Locate the cell with the specified text and output its (X, Y) center coordinate. 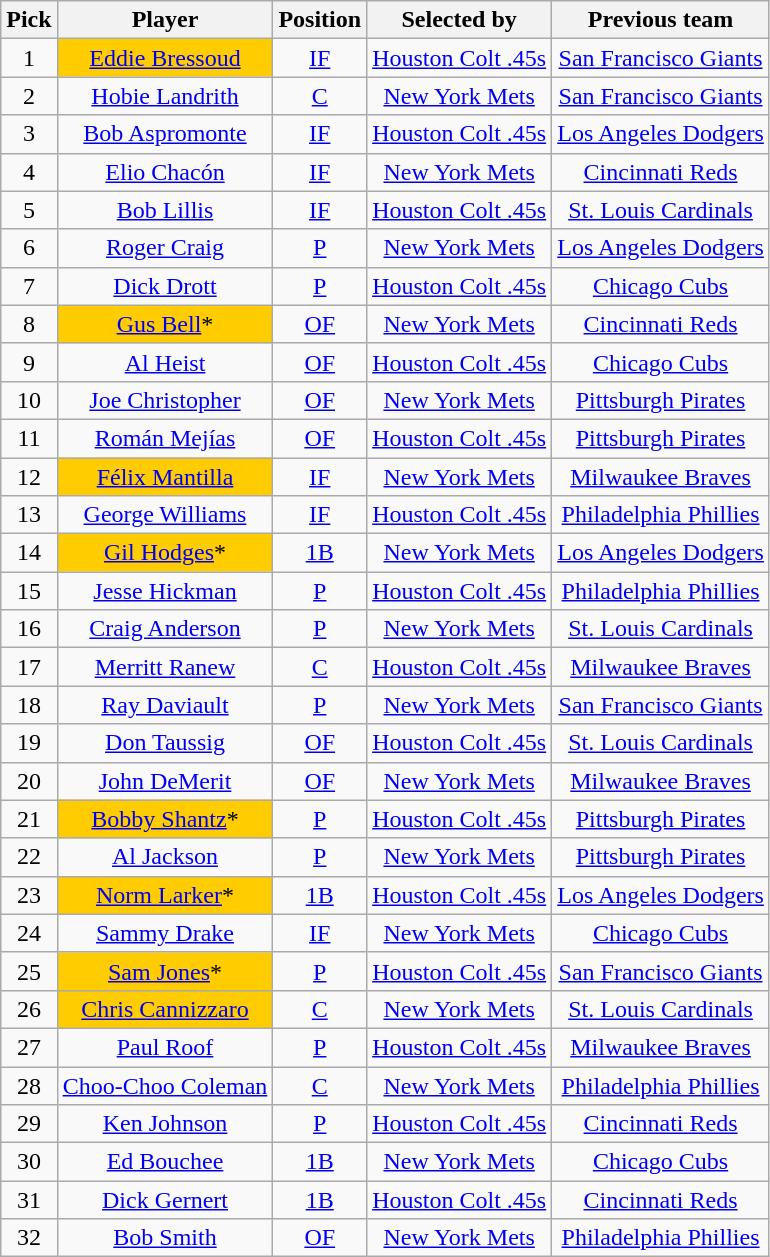
20 (29, 781)
18 (29, 705)
15 (29, 591)
Hobie Landrith (165, 96)
32 (29, 1238)
8 (29, 324)
Elio Chacón (165, 172)
Selected by (460, 20)
Gus Bell* (165, 324)
29 (29, 1124)
Ken Johnson (165, 1124)
Previous team (661, 20)
Joe Christopher (165, 400)
23 (29, 895)
Ray Daviault (165, 705)
Dick Gernert (165, 1200)
1 (29, 58)
28 (29, 1085)
7 (29, 286)
16 (29, 629)
11 (29, 438)
Bob Lillis (165, 210)
Ed Bouchee (165, 1162)
5 (29, 210)
19 (29, 743)
Eddie Bressoud (165, 58)
Al Heist (165, 362)
Félix Mantilla (165, 477)
George Williams (165, 515)
10 (29, 400)
Jesse Hickman (165, 591)
4 (29, 172)
Dick Drott (165, 286)
Norm Larker* (165, 895)
Al Jackson (165, 857)
Pick (29, 20)
Sam Jones* (165, 971)
22 (29, 857)
Position (320, 20)
Román Mejías (165, 438)
John DeMerit (165, 781)
Roger Craig (165, 248)
Sammy Drake (165, 933)
31 (29, 1200)
Craig Anderson (165, 629)
Gil Hodges* (165, 553)
26 (29, 1009)
Player (165, 20)
Don Taussig (165, 743)
14 (29, 553)
6 (29, 248)
25 (29, 971)
Paul Roof (165, 1047)
17 (29, 667)
21 (29, 819)
Bobby Shantz* (165, 819)
12 (29, 477)
9 (29, 362)
24 (29, 933)
Choo-Choo Coleman (165, 1085)
30 (29, 1162)
27 (29, 1047)
2 (29, 96)
3 (29, 134)
Bob Smith (165, 1238)
Bob Aspromonte (165, 134)
Merritt Ranew (165, 667)
Chris Cannizzaro (165, 1009)
13 (29, 515)
